Return (X, Y) of the center of cell containing provided text 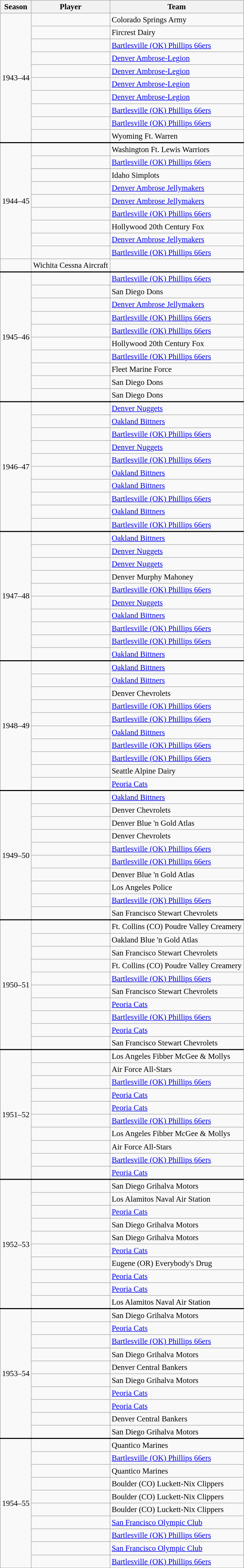
Wyoming Ft. Warren (177, 136)
1950–51 (16, 985)
Fircrest Dairy (177, 33)
1951–52 (16, 1114)
Los Angeles Police (177, 888)
1948–49 (16, 726)
Denver Murphy Mahoney (177, 577)
1954–55 (16, 1503)
Fleet Marine Force (177, 369)
1949–50 (16, 855)
1947–48 (16, 596)
Washington Ft. Lewis Warriors (177, 149)
Eugene (OR) Everybody's Drug (177, 1263)
Idaho Simplots (177, 175)
Season (16, 7)
Player (71, 7)
Colorado Springs Army (177, 20)
Team (177, 7)
1952–53 (16, 1244)
1953–54 (16, 1373)
Oakland Blue 'n Gold Atlas (177, 940)
Wichita Cessna Aircraft (71, 265)
1946–47 (16, 466)
1943–44 (16, 78)
1944–45 (16, 201)
1945–46 (16, 337)
Seattle Alpine Dairy (177, 771)
